From the cell containing the given text, extract its center point as [X, Y] coordinate. 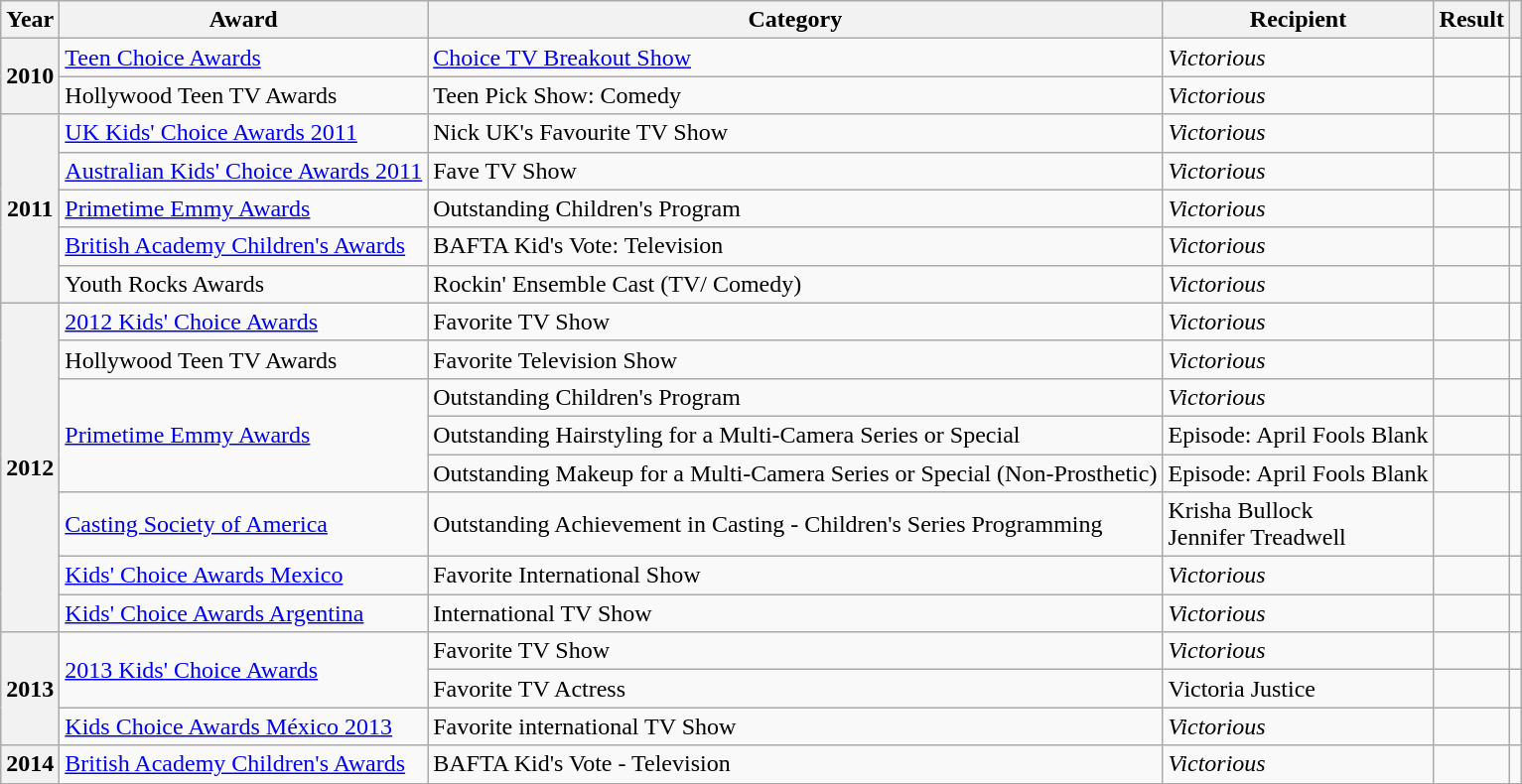
2011 [30, 208]
Youth Rocks Awards [244, 284]
International TV Show [795, 613]
Outstanding Hairstyling for a Multi-Camera Series or Special [795, 435]
Rockin' Ensemble Cast (TV/ Comedy) [795, 284]
Outstanding Makeup for a Multi-Camera Series or Special (Non-Prosthetic) [795, 473]
Choice TV Breakout Show [795, 58]
Category [795, 20]
Kids Choice Awards México 2013 [244, 726]
Award [244, 20]
Year [30, 20]
Teen Choice Awards [244, 58]
2014 [30, 764]
Nick UK's Favourite TV Show [795, 133]
Teen Pick Show: Comedy [795, 95]
Victoria Justice [1299, 689]
Favorite International Show [795, 576]
2010 [30, 76]
BAFTA Kid's Vote - Television [795, 764]
Favorite international TV Show [795, 726]
Kids' Choice Awards Mexico [244, 576]
BAFTA Kid's Vote: Television [795, 246]
2013 [30, 689]
Favorite TV Actress [795, 689]
Casting Society of America [244, 524]
2012 [30, 467]
Result [1471, 20]
Fave TV Show [795, 171]
UK Kids' Choice Awards 2011 [244, 133]
2013 Kids' Choice Awards [244, 670]
Krisha BullockJennifer Treadwell [1299, 524]
Favorite Television Show [795, 359]
2012 Kids' Choice Awards [244, 322]
Australian Kids' Choice Awards 2011 [244, 171]
Outstanding Achievement in Casting - Children's Series Programming [795, 524]
Recipient [1299, 20]
Kids' Choice Awards Argentina [244, 613]
